Return the [X, Y] coordinate for the center point of the cell that contains the specified text.  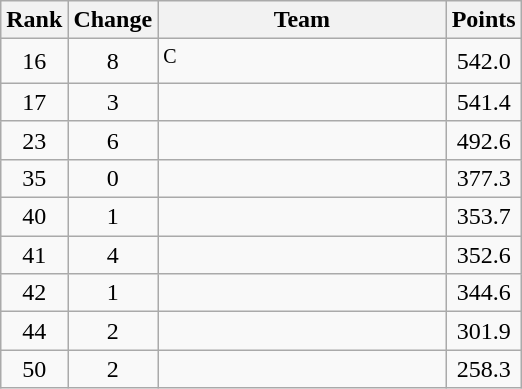
Change [113, 20]
3 [113, 102]
4 [113, 255]
41 [34, 255]
542.0 [484, 62]
Points [484, 20]
42 [34, 293]
35 [34, 178]
352.6 [484, 255]
C [302, 62]
Rank [34, 20]
377.3 [484, 178]
16 [34, 62]
40 [34, 217]
50 [34, 369]
492.6 [484, 140]
23 [34, 140]
258.3 [484, 369]
Team [302, 20]
353.7 [484, 217]
8 [113, 62]
0 [113, 178]
17 [34, 102]
44 [34, 331]
6 [113, 140]
344.6 [484, 293]
541.4 [484, 102]
301.9 [484, 331]
